Extract the (X, Y) coordinate from the center of the cell holding the provided text.  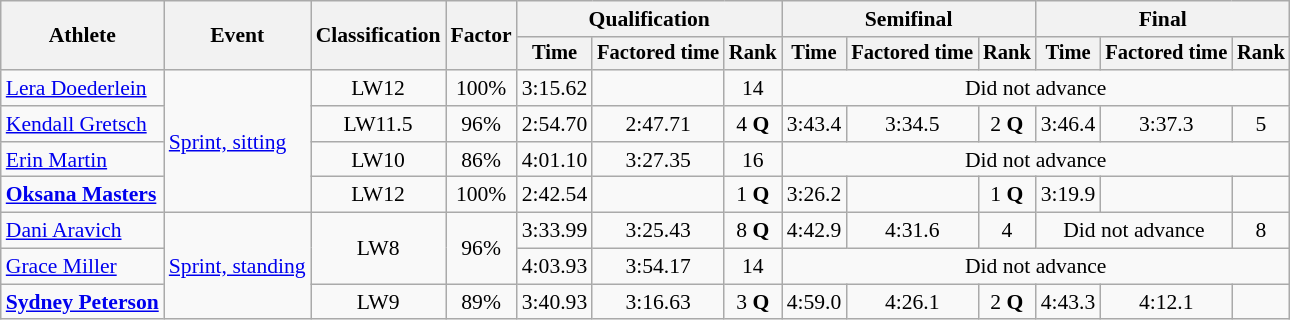
3:54.17 (658, 267)
LW9 (378, 302)
Erin Martin (82, 160)
4:03.93 (554, 267)
3 Q (753, 302)
LW10 (378, 160)
3:40.93 (554, 302)
3:16.63 (658, 302)
Lera Doederlein (82, 88)
4:26.1 (912, 302)
3:27.35 (658, 160)
Final (1163, 19)
3:25.43 (658, 231)
89% (482, 302)
2:54.70 (554, 124)
4 (1007, 231)
86% (482, 160)
Grace Miller (82, 267)
3:37.3 (1166, 124)
LW11.5 (378, 124)
4:31.6 (912, 231)
Qualification (650, 19)
3:34.5 (912, 124)
8 Q (753, 231)
4:43.3 (1068, 302)
4 Q (753, 124)
Athlete (82, 36)
Sprint, sitting (238, 141)
3:46.4 (1068, 124)
Factor (482, 36)
Sprint, standing (238, 266)
2:42.54 (554, 195)
8 (1261, 231)
16 (753, 160)
Semifinal (909, 19)
4:01.10 (554, 160)
3:26.2 (814, 195)
4:12.1 (1166, 302)
LW8 (378, 248)
Dani Aravich (82, 231)
3:33.99 (554, 231)
3:43.4 (814, 124)
4:59.0 (814, 302)
5 (1261, 124)
3:15.62 (554, 88)
Oksana Masters (82, 195)
3:19.9 (1068, 195)
4:42.9 (814, 231)
Event (238, 36)
Kendall Gretsch (82, 124)
2:47.71 (658, 124)
Sydney Peterson (82, 302)
Classification (378, 36)
